For the text-containing cell, return its midpoint in [X, Y] coordinate format. 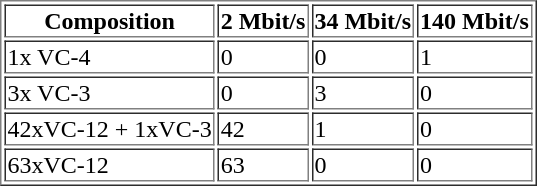
63 [264, 164]
63xVC-12 [109, 164]
34 Mbit/s [362, 20]
42 [264, 128]
140 Mbit/s [474, 20]
3x VC-3 [109, 92]
42xVC-12 + 1xVC-3 [109, 128]
Composition [109, 20]
2 Mbit/s [264, 20]
1x VC-4 [109, 56]
3 [362, 92]
